Extract the [X, Y] coordinate from the center of the cell holding the provided text.  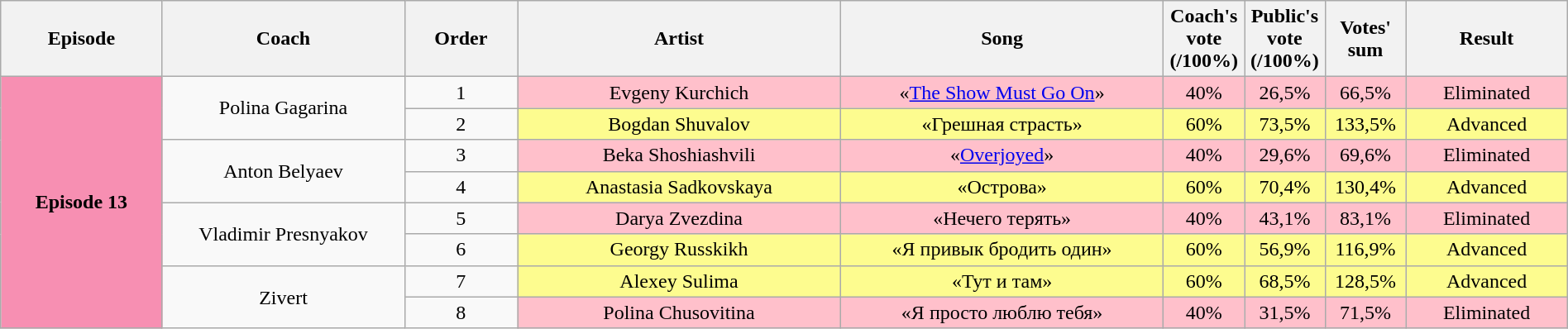
Result [1487, 39]
70,4% [1285, 187]
Coach [283, 39]
«The Show Must Go On» [1002, 93]
«Я просто люблю тебя» [1002, 312]
Vladimir Presnyakov [283, 234]
Episode 13 [81, 203]
130,4% [1365, 187]
Order [461, 39]
1 [461, 93]
29,6% [1285, 155]
4 [461, 187]
31,5% [1285, 312]
116,9% [1365, 250]
Darya Zvezdina [680, 218]
133,5% [1365, 124]
69,6% [1365, 155]
Zivert [283, 297]
8 [461, 312]
«Нечего терять» [1002, 218]
Episode [81, 39]
«Грешная страсть» [1002, 124]
Alexey Sulima [680, 281]
Votes' sum [1365, 39]
66,5% [1365, 93]
Beka Shoshiashvili [680, 155]
«Overjoyed» [1002, 155]
7 [461, 281]
Bogdan Shuvalov [680, 124]
Polina Chusovitina [680, 312]
5 [461, 218]
Anastasia Sadkovskaya [680, 187]
«Острова» [1002, 187]
2 [461, 124]
Polina Gagarina [283, 108]
3 [461, 155]
Georgy Russkikh [680, 250]
56,9% [1285, 250]
Evgeny Kurchich [680, 93]
Public's vote (/100%) [1285, 39]
«Тут и там» [1002, 281]
Artist [680, 39]
43,1% [1285, 218]
73,5% [1285, 124]
6 [461, 250]
«Я привык бродить один» [1002, 250]
Anton Belyaev [283, 171]
71,5% [1365, 312]
83,1% [1365, 218]
68,5% [1285, 281]
Song [1002, 39]
128,5% [1365, 281]
26,5% [1285, 93]
Coach's vote (/100%) [1204, 39]
